For the text-containing cell, return its midpoint in [x, y] coordinate format. 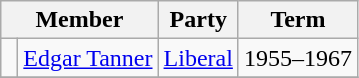
Member [80, 20]
Edgar Tanner [88, 58]
1955–1967 [298, 58]
Liberal [198, 58]
Party [198, 20]
Term [298, 20]
